Extract the (x, y) coordinate from the center of the cell holding the provided text.  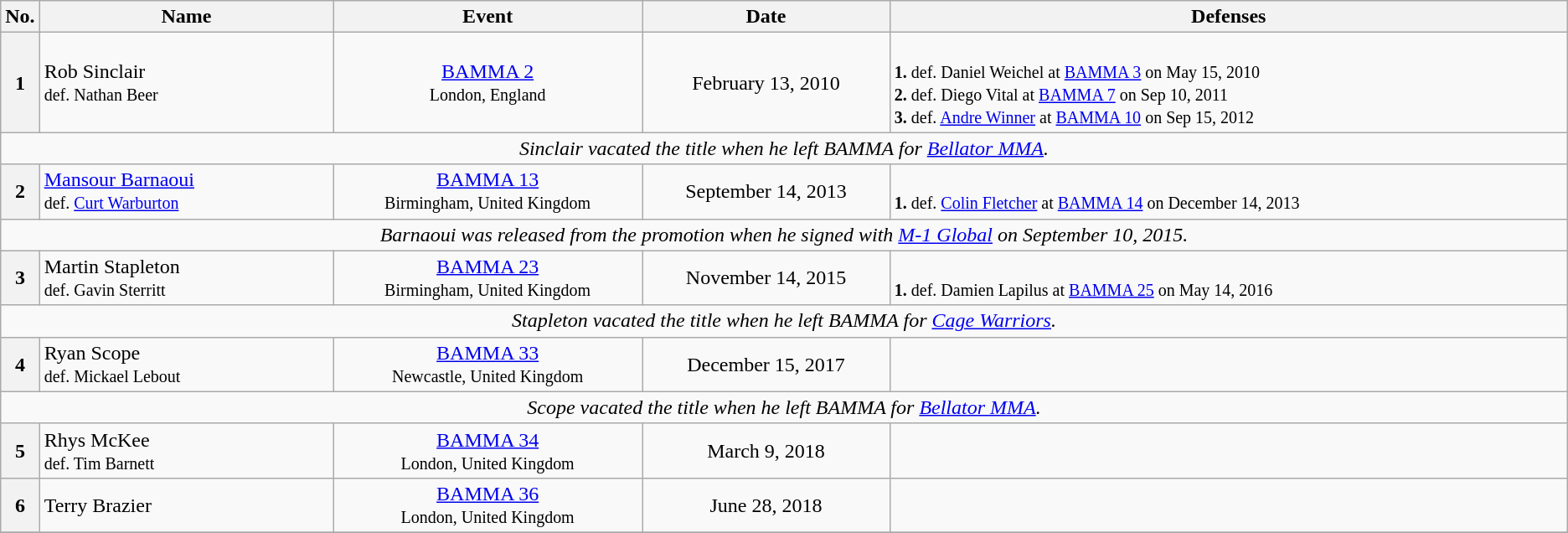
BAMMA 33Newcastle, United Kingdom (487, 364)
December 15, 2017 (766, 364)
BAMMA 13Birmingham, United Kingdom (487, 191)
March 9, 2018 (766, 451)
Date (766, 17)
Stapleton vacated the title when he left BAMMA for Cage Warriors. (784, 321)
No. (20, 17)
September 14, 2013 (766, 191)
Name (186, 17)
BAMMA 2London, England (487, 82)
3 (20, 278)
Rob Sinclairdef. Nathan Beer (186, 82)
BAMMA 23Birmingham, United Kingdom (487, 278)
Mansour Barnaouidef. Curt Warburton (186, 191)
6 (20, 505)
Scope vacated the title when he left BAMMA for Bellator MMA. (784, 407)
Terry Brazier (186, 505)
Defenses (1228, 17)
June 28, 2018 (766, 505)
November 14, 2015 (766, 278)
1. def. Damien Lapilus at BAMMA 25 on May 14, 2016 (1228, 278)
Sinclair vacated the title when he left BAMMA for Bellator MMA. (784, 148)
Martin Stapletondef. Gavin Sterritt (186, 278)
5 (20, 451)
Barnaoui was released from the promotion when he signed with M-1 Global on September 10, 2015. (784, 235)
February 13, 2010 (766, 82)
4 (20, 364)
BAMMA 34London, United Kingdom (487, 451)
Event (487, 17)
1 (20, 82)
2 (20, 191)
Ryan Scopedef. Mickael Lebout (186, 364)
1. def. Colin Fletcher at BAMMA 14 on December 14, 2013 (1228, 191)
BAMMA 36London, United Kingdom (487, 505)
1. def. Daniel Weichel at BAMMA 3 on May 15, 2010 2. def. Diego Vital at BAMMA 7 on Sep 10, 2011 3. def. Andre Winner at BAMMA 10 on Sep 15, 2012 (1228, 82)
Rhys McKeedef. Tim Barnett (186, 451)
